Search for the cell housing the specified text and yield its (x, y) center coordinate. 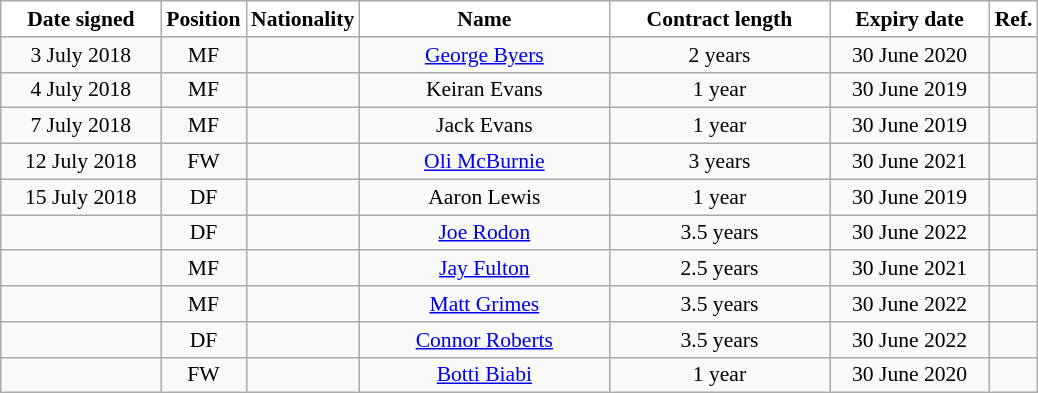
2.5 years (719, 269)
Jack Evans (484, 126)
Date signed (81, 19)
Connor Roberts (484, 340)
Matt Grimes (484, 304)
Oli McBurnie (484, 162)
Contract length (719, 19)
3 years (719, 162)
Name (484, 19)
Position (204, 19)
2 years (719, 55)
Expiry date (910, 19)
Nationality (302, 19)
15 July 2018 (81, 197)
7 July 2018 (81, 126)
Aaron Lewis (484, 197)
George Byers (484, 55)
Joe Rodon (484, 233)
4 July 2018 (81, 90)
12 July 2018 (81, 162)
3 July 2018 (81, 55)
Jay Fulton (484, 269)
Botti Biabi (484, 375)
Keiran Evans (484, 90)
Ref. (1014, 19)
